Provide the (X, Y) coordinate of the cell's center where the given text is located.  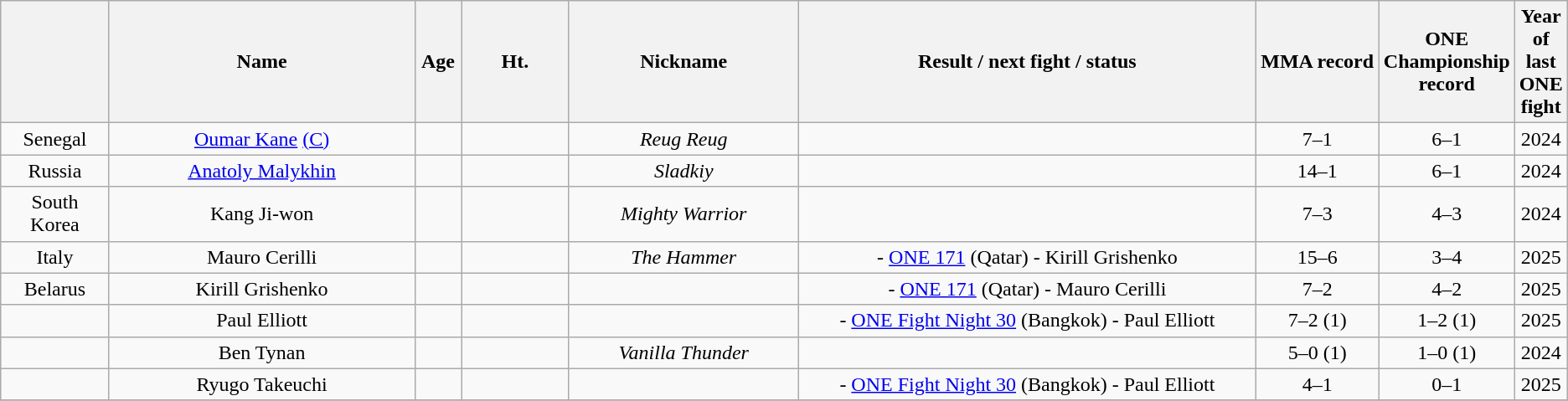
Vanilla Thunder (683, 352)
3–4 (1447, 257)
7–3 (1317, 214)
ONE Championship record (1447, 62)
Kang Ji-won (261, 214)
- ONE 171 (Qatar) - Mauro Cerilli (1028, 289)
4–3 (1447, 214)
Reug Reug (683, 139)
Age (438, 62)
1–2 (1) (1447, 321)
7–1 (1317, 139)
Belarus (55, 289)
7–2 (1317, 289)
Ryugo Takeuchi (261, 384)
Name (261, 62)
Oumar Kane (C) (261, 139)
Paul Elliott (261, 321)
Russia (55, 171)
Sladkiy (683, 171)
Senegal (55, 139)
7–2 (1) (1317, 321)
South Korea (55, 214)
Mauro Cerilli (261, 257)
Mighty Warrior (683, 214)
14–1 (1317, 171)
15–6 (1317, 257)
Nickname (683, 62)
Ben Tynan (261, 352)
0–1 (1447, 384)
Result / next fight / status (1028, 62)
The Hammer (683, 257)
4–1 (1317, 384)
Italy (55, 257)
Ht. (515, 62)
Kirill Grishenko (261, 289)
4–2 (1447, 289)
MMA record (1317, 62)
5–0 (1) (1317, 352)
Year of last ONE fight (1541, 62)
- ONE 171 (Qatar) - Kirill Grishenko (1028, 257)
1–0 (1) (1447, 352)
Anatoly Malykhin (261, 171)
